Locate the cell with the specified text and output its [X, Y] center coordinate. 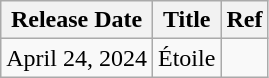
Title [186, 20]
April 24, 2024 [77, 58]
Ref [244, 20]
Release Date [77, 20]
Étoile [186, 58]
